Provide the [x, y] coordinate of the cell's center where the given text is located.  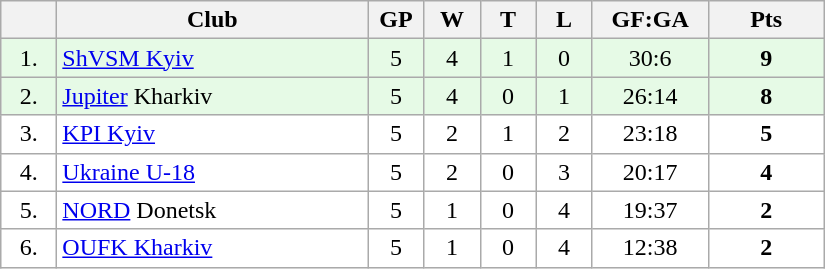
Club [212, 20]
19:37 [650, 210]
5. [29, 210]
3 [564, 172]
GF:GA [650, 20]
3. [29, 134]
W [452, 20]
ShVSM Kyiv [212, 58]
4. [29, 172]
30:6 [650, 58]
1. [29, 58]
T [508, 20]
KPI Kyiv [212, 134]
12:38 [650, 248]
20:17 [650, 172]
NORD Donetsk [212, 210]
Jupiter Kharkiv [212, 96]
8 [766, 96]
6. [29, 248]
GP [396, 20]
Ukraine U-18 [212, 172]
9 [766, 58]
26:14 [650, 96]
OUFK Kharkiv [212, 248]
Pts [766, 20]
23:18 [650, 134]
2. [29, 96]
L [564, 20]
